Pinpoint the cell where the given text exists, returning its (x, y) midpoint coordinate. 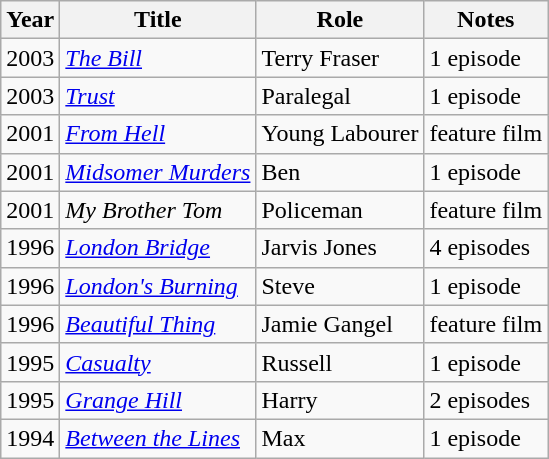
Title (158, 20)
1994 (30, 438)
Jamie Gangel (340, 324)
Role (340, 20)
Ben (340, 172)
Trust (158, 96)
London Bridge (158, 248)
4 episodes (486, 248)
Max (340, 438)
Casualty (158, 362)
Beautiful Thing (158, 324)
Harry (340, 400)
Notes (486, 20)
Russell (340, 362)
Jarvis Jones (340, 248)
2 episodes (486, 400)
From Hell (158, 134)
My Brother Tom (158, 210)
London's Burning (158, 286)
Policeman (340, 210)
Between the Lines (158, 438)
Midsomer Murders (158, 172)
Year (30, 20)
Grange Hill (158, 400)
Young Labourer (340, 134)
Terry Fraser (340, 58)
Paralegal (340, 96)
Steve (340, 286)
The Bill (158, 58)
